Provide the [X, Y] coordinate of the cell's center where the given text is located.  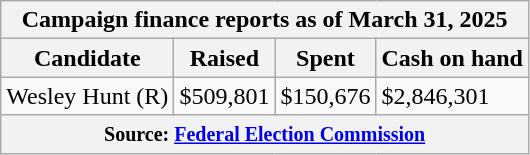
Wesley Hunt (R) [88, 96]
$150,676 [326, 96]
$509,801 [224, 96]
Cash on hand [452, 58]
Candidate [88, 58]
Raised [224, 58]
Campaign finance reports as of March 31, 2025 [265, 20]
Source: Federal Election Commission [265, 134]
Spent [326, 58]
$2,846,301 [452, 96]
